Output the (x, y) coordinate of the center of the cell containing the given text.  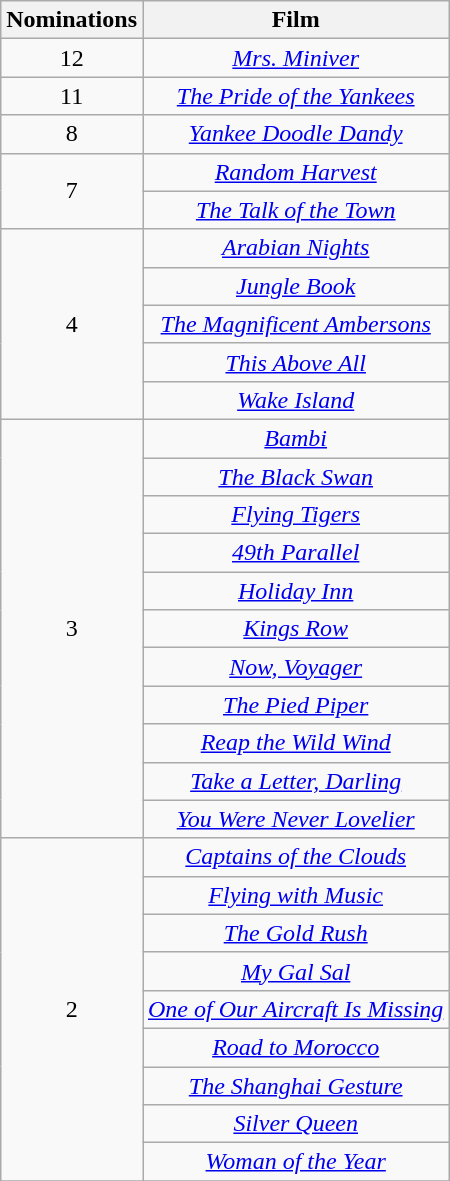
Jungle Book (295, 286)
Arabian Nights (295, 248)
Flying with Music (295, 895)
4 (72, 324)
This Above All (295, 362)
Take a Letter, Darling (295, 781)
Kings Row (295, 629)
Nominations (72, 20)
Random Harvest (295, 172)
8 (72, 134)
7 (72, 191)
Silver Queen (295, 1124)
Flying Tigers (295, 515)
The Black Swan (295, 477)
My Gal Sal (295, 971)
Yankee Doodle Dandy (295, 134)
Reap the Wild Wind (295, 743)
Now, Voyager (295, 667)
The Pride of the Yankees (295, 96)
The Talk of the Town (295, 210)
Wake Island (295, 400)
One of Our Aircraft Is Missing (295, 1009)
Film (295, 20)
Mrs. Miniver (295, 58)
You Were Never Lovelier (295, 819)
49th Parallel (295, 553)
The Pied Piper (295, 705)
11 (72, 96)
3 (72, 628)
Woman of the Year (295, 1162)
The Gold Rush (295, 933)
2 (72, 1010)
Captains of the Clouds (295, 857)
12 (72, 58)
Bambi (295, 438)
The Shanghai Gesture (295, 1085)
The Magnificent Ambersons (295, 324)
Road to Morocco (295, 1047)
Holiday Inn (295, 591)
